Search for the cell housing the specified text and yield its (X, Y) center coordinate. 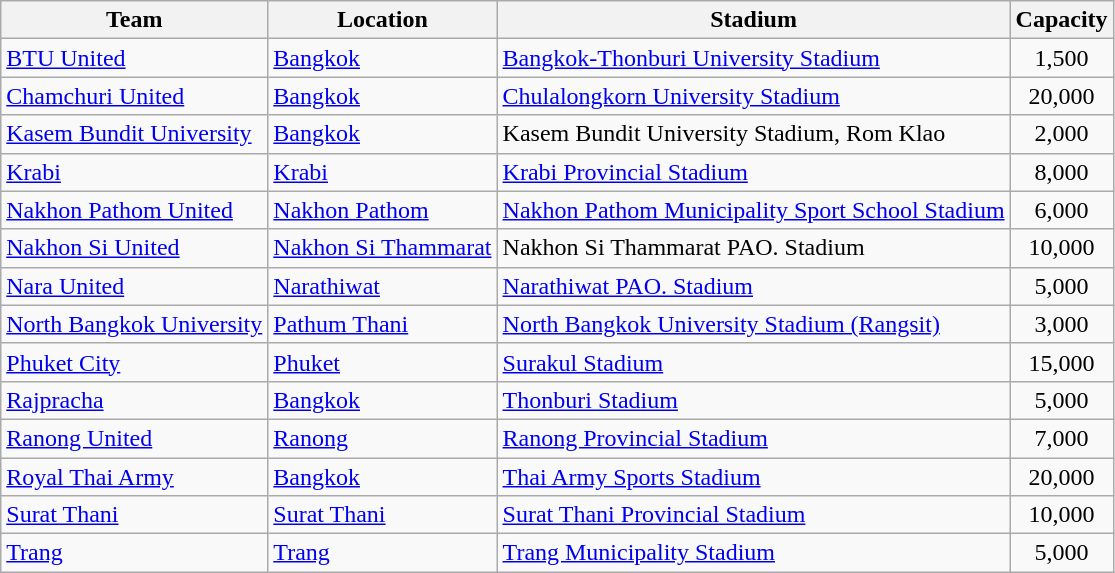
3,000 (1062, 324)
15,000 (1062, 362)
Stadium (754, 20)
Kasem Bundit University (134, 134)
Surakul Stadium (754, 362)
Capacity (1062, 20)
BTU United (134, 58)
Phuket (382, 362)
Trang Municipality Stadium (754, 553)
8,000 (1062, 172)
6,000 (1062, 210)
North Bangkok University (134, 324)
Nakhon Si Thammarat PAO. Stadium (754, 248)
Nakhon Si United (134, 248)
Narathiwat PAO. Stadium (754, 286)
Nakhon Pathom United (134, 210)
Thai Army Sports Stadium (754, 477)
Nakhon Si Thammarat (382, 248)
Krabi Provincial Stadium (754, 172)
Ranong United (134, 438)
Rajpracha (134, 400)
Ranong (382, 438)
1,500 (1062, 58)
7,000 (1062, 438)
2,000 (1062, 134)
Pathum Thani (382, 324)
Ranong Provincial Stadium (754, 438)
Nakhon Pathom (382, 210)
North Bangkok University Stadium (Rangsit) (754, 324)
Chulalongkorn University Stadium (754, 96)
Bangkok-Thonburi University Stadium (754, 58)
Nakhon Pathom Municipality Sport School Stadium (754, 210)
Location (382, 20)
Thonburi Stadium (754, 400)
Team (134, 20)
Kasem Bundit University Stadium, Rom Klao (754, 134)
Nara United (134, 286)
Chamchuri United (134, 96)
Phuket City (134, 362)
Royal Thai Army (134, 477)
Surat Thani Provincial Stadium (754, 515)
Narathiwat (382, 286)
